Search for the cell housing the specified text and yield its (X, Y) center coordinate. 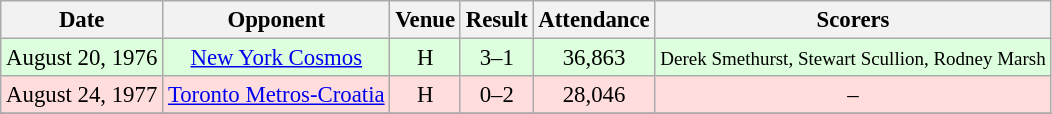
Attendance (594, 20)
Scorers (853, 20)
36,863 (594, 58)
0–2 (496, 95)
August 20, 1976 (82, 58)
Opponent (276, 20)
– (853, 95)
Result (496, 20)
Date (82, 20)
3–1 (496, 58)
August 24, 1977 (82, 95)
28,046 (594, 95)
Venue (426, 20)
New York Cosmos (276, 58)
Derek Smethurst, Stewart Scullion, Rodney Marsh (853, 58)
Toronto Metros-Croatia (276, 95)
